Search for the cell housing the specified text and yield its [X, Y] center coordinate. 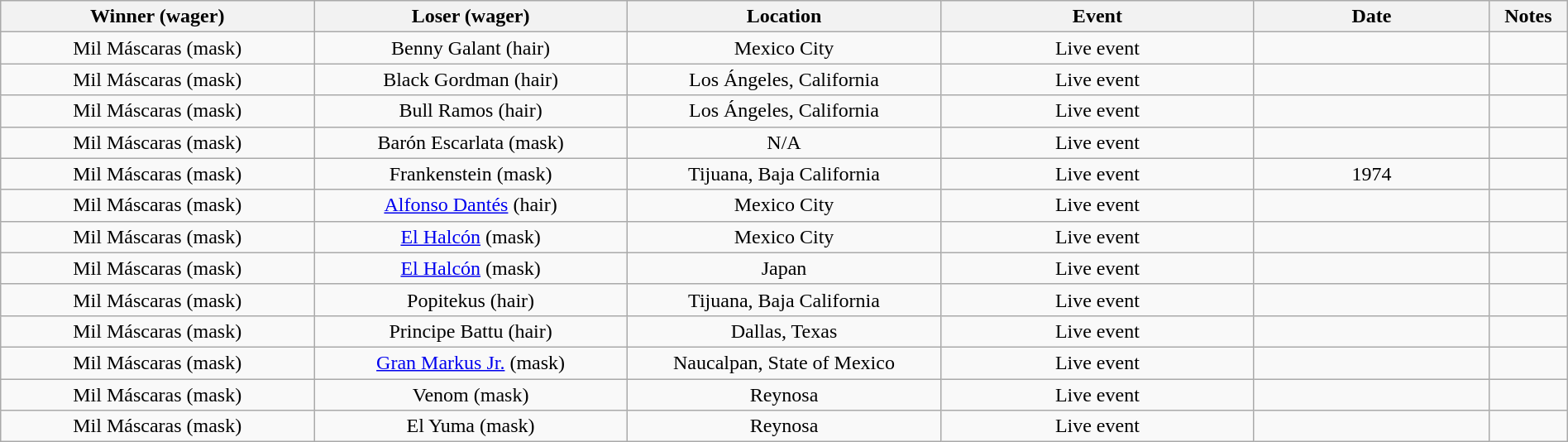
Winner (wager) [157, 17]
El Yuma (mask) [471, 426]
Frankenstein (mask) [471, 174]
Benny Galant (hair) [471, 48]
Notes [1528, 17]
Venom (mask) [471, 395]
Black Gordman (hair) [471, 79]
Loser (wager) [471, 17]
Date [1371, 17]
Alfonso Dantés (hair) [471, 205]
N/A [784, 142]
Location [784, 17]
Dallas, Texas [784, 331]
Naucalpan, State of Mexico [784, 363]
Barón Escarlata (mask) [471, 142]
Gran Markus Jr. (mask) [471, 363]
Popitekus (hair) [471, 300]
Event [1097, 17]
Japan [784, 268]
Principe Battu (hair) [471, 331]
1974 [1371, 174]
Bull Ramos (hair) [471, 111]
